For the text-containing cell, return its midpoint in (x, y) coordinate format. 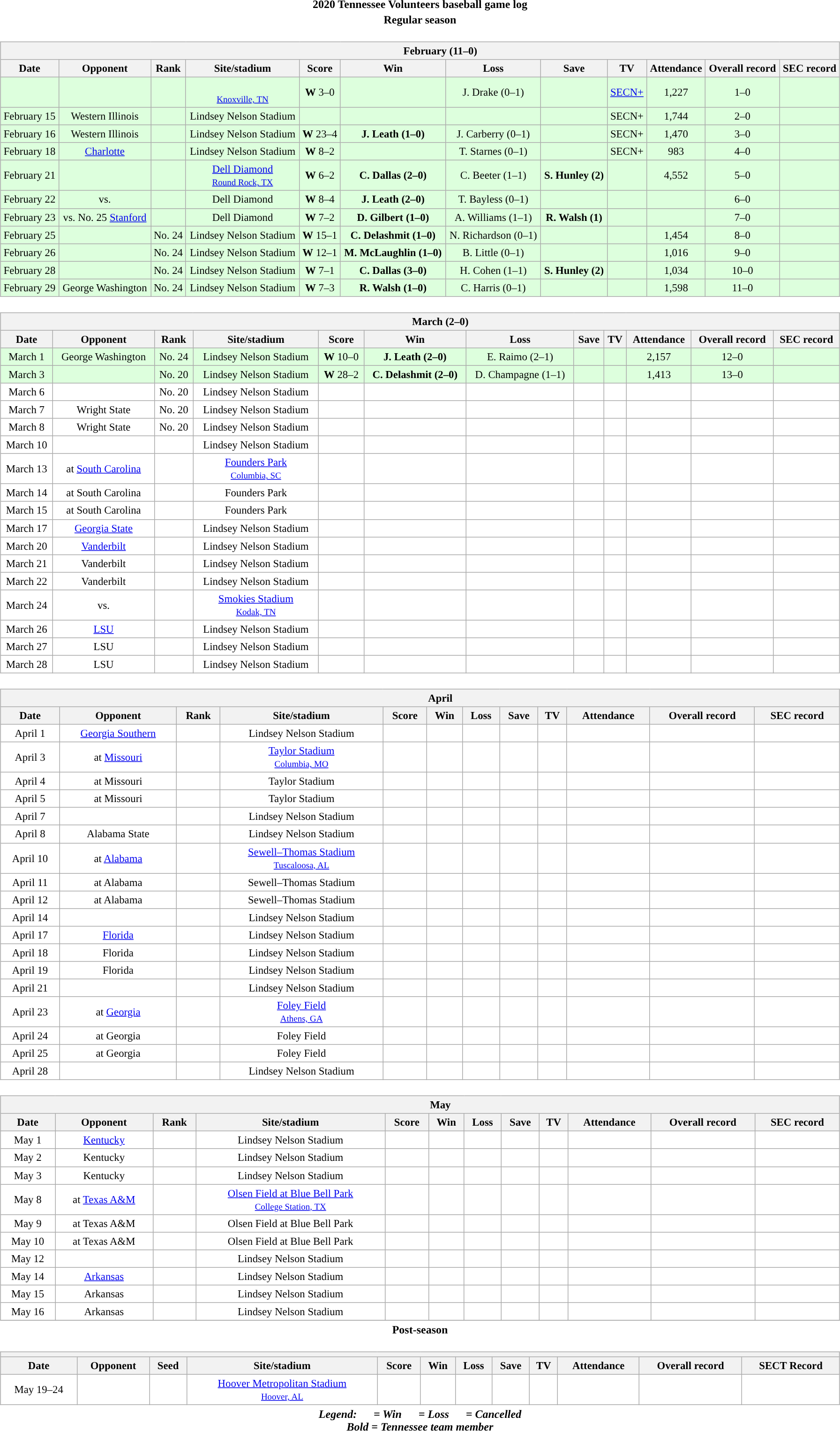
Seed (168, 1366)
April 11 (30, 882)
April 3 (30, 757)
May 8 (28, 1200)
Foley FieldAthens, GA (301, 1012)
February 29 (30, 288)
1,016 (676, 252)
March 10 (27, 445)
April 14 (30, 917)
E. Raimo (2–1) (520, 357)
February 18 (30, 151)
W 12–1 (320, 252)
9–0 (742, 252)
Georgia State (104, 528)
1–0 (742, 92)
D. Champagne (1–1) (520, 374)
W 28–2 (341, 374)
2–0 (742, 116)
May 3 (28, 1175)
April 10 (30, 858)
May 14 (28, 1276)
W 7–2 (320, 217)
February 28 (30, 270)
March 13 (27, 469)
1,454 (676, 235)
W 8–4 (320, 199)
April 25 (30, 1053)
W 3–0 (320, 92)
May 1 (28, 1140)
4,552 (676, 175)
2,157 (659, 357)
H. Cohen (1–1) (493, 270)
March 22 (27, 581)
B. Little (0–1) (493, 252)
March 24 (27, 605)
T. Bayless (0–1) (493, 199)
C. Dallas (2–0) (393, 175)
vs. No. 25 Stanford (105, 217)
April 8 (30, 834)
Alabama State (118, 834)
12–0 (732, 357)
4–0 (742, 151)
April (420, 698)
February 26 (30, 252)
March 7 (27, 409)
March 17 (27, 528)
Dell DiamondRound Rock, TX (243, 175)
8–0 (742, 235)
1,470 (676, 134)
A. Williams (1–1) (493, 217)
April 1 (30, 733)
March 14 (27, 493)
April 12 (30, 900)
6–0 (742, 199)
W 15–1 (320, 235)
March 1 (27, 357)
T. Starnes (0–1) (493, 151)
May 9 (28, 1223)
1,413 (659, 374)
March 6 (27, 392)
February 21 (30, 175)
M. McLaughlin (1–0) (393, 252)
March 20 (27, 546)
Founders ParkColumbia, SC (256, 469)
J. Leath (1–0) (393, 134)
C. Beeter (1–1) (493, 175)
Sewell–Thomas StadiumTuscaloosa, AL (301, 858)
April 18 (30, 953)
February 23 (30, 217)
W 7–3 (320, 288)
J. Carberry (0–1) (493, 134)
Hoover Metropolitan StadiumHoover, AL (282, 1389)
D. Gilbert (1–0) (393, 217)
7–0 (742, 217)
W 7–1 (320, 270)
Taylor StadiumColumbia, MO (301, 757)
1,034 (676, 270)
SECT Record (791, 1366)
May 16 (28, 1311)
N. Richardson (0–1) (493, 235)
C. Delashmit (2–0) (415, 374)
Charlotte (105, 151)
February 22 (30, 199)
April 28 (30, 1071)
March 15 (27, 510)
April 23 (30, 1012)
Smokies StadiumKodak, TN (256, 605)
February 25 (30, 235)
March 21 (27, 563)
May 2 (28, 1158)
April 5 (30, 799)
1,227 (676, 92)
C. Harris (0–1) (493, 288)
R. Walsh (1) (574, 217)
R. Walsh (1–0) (393, 288)
May 10 (28, 1241)
February 15 (30, 116)
11–0 (742, 288)
W 23–4 (320, 134)
5–0 (742, 175)
April 19 (30, 970)
April 24 (30, 1036)
W 6–2 (320, 175)
May 15 (28, 1294)
3–0 (742, 134)
March 27 (27, 647)
C. Dallas (3–0) (393, 270)
March 28 (27, 664)
March (2–0) (420, 321)
March 8 (27, 427)
W 10–0 (341, 357)
May 12 (28, 1258)
March 3 (27, 374)
1,744 (676, 116)
May 19–24 (39, 1389)
February 16 (30, 134)
10–0 (742, 270)
C. Delashmit (1–0) (393, 235)
13–0 (732, 374)
W 8–2 (320, 151)
Georgia Southern (118, 733)
Knoxville, TN (243, 92)
April 17 (30, 935)
April 7 (30, 817)
April 4 (30, 781)
J. Drake (0–1) (493, 92)
April 21 (30, 988)
983 (676, 151)
Olsen Field at Blue Bell ParkCollege Station, TX (291, 1200)
February (11–0) (420, 51)
1,598 (676, 288)
May (420, 1105)
March 26 (27, 629)
